Search for the cell housing the specified text and yield its (X, Y) center coordinate. 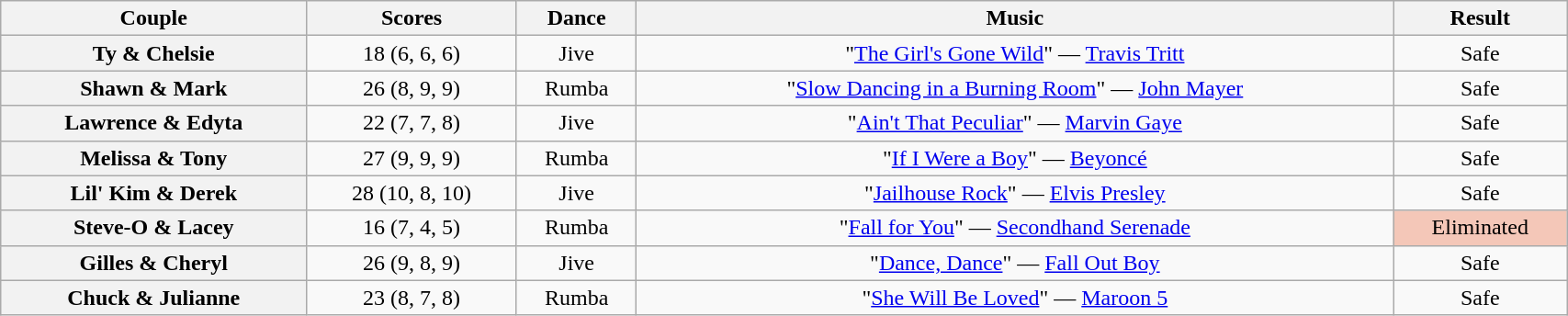
28 (10, 8, 10) (412, 193)
Dance (576, 18)
Ty & Chelsie (154, 53)
"She Will Be Loved" — Maroon 5 (1015, 298)
Lil' Kim & Derek (154, 193)
Chuck & Julianne (154, 298)
Couple (154, 18)
"Jailhouse Rock" — Elvis Presley (1015, 193)
Eliminated (1481, 228)
23 (8, 7, 8) (412, 298)
Gilles & Cheryl (154, 263)
"Slow Dancing in a Burning Room" — John Mayer (1015, 88)
22 (7, 7, 8) (412, 123)
"Dance, Dance" — Fall Out Boy (1015, 263)
Melissa & Tony (154, 158)
"Ain't That Peculiar" — Marvin Gaye (1015, 123)
Music (1015, 18)
Steve-O & Lacey (154, 228)
"The Girl's Gone Wild" — Travis Tritt (1015, 53)
16 (7, 4, 5) (412, 228)
26 (9, 8, 9) (412, 263)
18 (6, 6, 6) (412, 53)
Shawn & Mark (154, 88)
26 (8, 9, 9) (412, 88)
Lawrence & Edyta (154, 123)
Scores (412, 18)
"Fall for You" — Secondhand Serenade (1015, 228)
Result (1481, 18)
"If I Were a Boy" — Beyoncé (1015, 158)
27 (9, 9, 9) (412, 158)
